Provide the [x, y] coordinate of the cell's center where the given text is located.  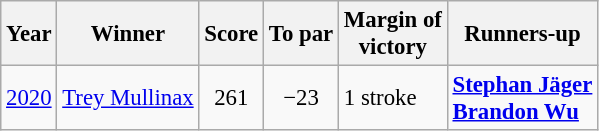
Runners-up [522, 34]
Stephan Jäger Brandon Wu [522, 98]
1 stroke [394, 98]
To par [302, 34]
Trey Mullinax [128, 98]
261 [232, 98]
Score [232, 34]
Winner [128, 34]
Year [29, 34]
−23 [302, 98]
Margin ofvictory [394, 34]
2020 [29, 98]
